Capture the cell that displays the provided text and extract its (x, y) central coordinate. 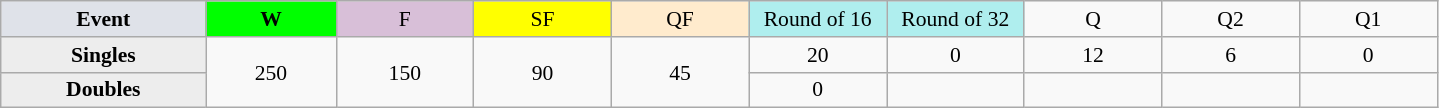
Doubles (104, 90)
150 (405, 72)
SF (543, 19)
12 (1093, 55)
Round of 32 (955, 19)
Round of 16 (818, 19)
Q1 (1368, 19)
Q (1093, 19)
20 (818, 55)
Q2 (1231, 19)
250 (271, 72)
Event (104, 19)
Singles (104, 55)
90 (543, 72)
QF (680, 19)
45 (680, 72)
W (271, 19)
F (405, 19)
6 (1231, 55)
